Output the [x, y] coordinate of the center of the cell containing the given text.  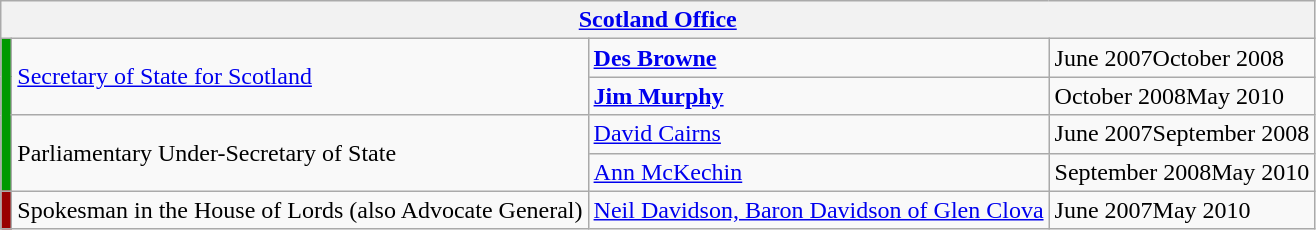
Secretary of State for Scotland [300, 77]
September 2008May 2010 [1182, 172]
Spokesman in the House of Lords (also Advocate General) [300, 210]
Parliamentary Under-Secretary of State [300, 153]
Ann McKechin [818, 172]
Des Browne [818, 58]
June 2007September 2008 [1182, 134]
June 2007October 2008 [1182, 58]
Neil Davidson, Baron Davidson of Glen Clova [818, 210]
David Cairns [818, 134]
June 2007May 2010 [1182, 210]
Scotland Office [658, 20]
Jim Murphy [818, 96]
October 2008May 2010 [1182, 96]
